Determine the [X, Y] coordinate at the center of the cell enclosing the given text.  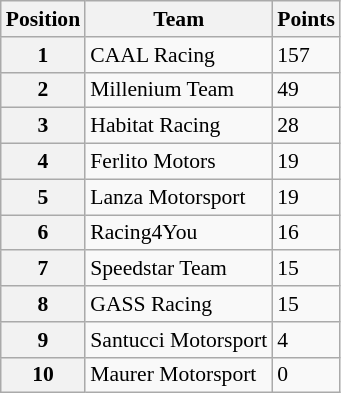
16 [306, 233]
CAAL Racing [178, 55]
Santucci Motorsport [178, 340]
Points [306, 19]
Lanza Motorsport [178, 197]
Speedstar Team [178, 269]
Position [43, 19]
Ferlito Motors [178, 162]
2 [43, 90]
10 [43, 375]
Racing4You [178, 233]
1 [43, 55]
5 [43, 197]
Habitat Racing [178, 126]
28 [306, 126]
157 [306, 55]
3 [43, 126]
Maurer Motorsport [178, 375]
Millenium Team [178, 90]
8 [43, 304]
6 [43, 233]
Team [178, 19]
0 [306, 375]
9 [43, 340]
49 [306, 90]
7 [43, 269]
GASS Racing [178, 304]
